For the text-containing cell, return its midpoint in (X, Y) coordinate format. 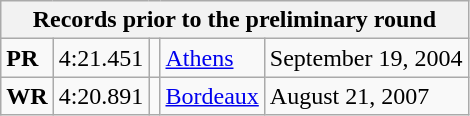
Records prior to the preliminary round (234, 20)
WR (27, 96)
September 19, 2004 (366, 58)
August 21, 2007 (366, 96)
Athens (212, 58)
4:21.451 (101, 58)
Bordeaux (212, 96)
PR (27, 58)
4:20.891 (101, 96)
